Capture the cell that displays the provided text and extract its [X, Y] central coordinate. 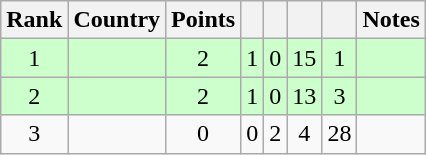
15 [304, 58]
28 [340, 134]
13 [304, 96]
4 [304, 134]
Rank [34, 20]
Country [117, 20]
Notes [391, 20]
Points [204, 20]
